Return the (X, Y) coordinate for the center point of the cell that contains the specified text.  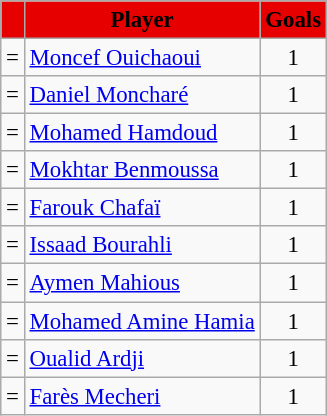
Mokhtar Benmoussa (142, 170)
Player (142, 20)
Mohamed Amine Hamia (142, 321)
Goals (293, 20)
Moncef Ouichaoui (142, 58)
Farès Mecheri (142, 396)
Oualid Ardji (142, 358)
Farouk Chafaï (142, 208)
Aymen Mahious (142, 283)
Issaad Bourahli (142, 245)
Mohamed Hamdoud (142, 133)
Daniel Moncharé (142, 95)
